Pinpoint the cell where the given text exists, returning its (X, Y) midpoint coordinate. 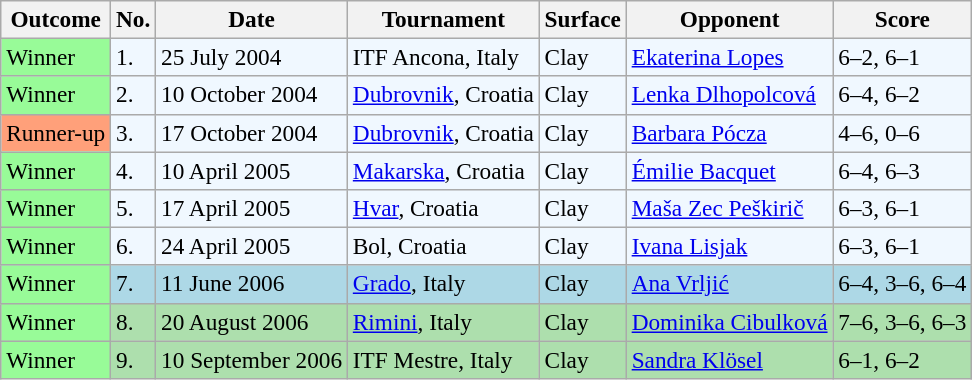
Score (902, 19)
Date (252, 19)
Opponent (730, 19)
1. (134, 57)
5. (134, 208)
6–4, 6–2 (902, 95)
17 April 2005 (252, 208)
10 April 2005 (252, 170)
3. (134, 133)
ITF Mestre, Italy (443, 359)
Makarska, Croatia (443, 170)
Sandra Klösel (730, 359)
6–2, 6–1 (902, 57)
Grado, Italy (443, 284)
Ekaterina Lopes (730, 57)
Runner-up (56, 133)
20 August 2006 (252, 322)
4. (134, 170)
Tournament (443, 19)
25 July 2004 (252, 57)
6–1, 6–2 (902, 359)
Dominika Cibulková (730, 322)
11 June 2006 (252, 284)
Ana Vrljić (730, 284)
6. (134, 246)
7. (134, 284)
24 April 2005 (252, 246)
Rimini, Italy (443, 322)
Lenka Dlhopolcová (730, 95)
17 October 2004 (252, 133)
Barbara Pócza (730, 133)
10 September 2006 (252, 359)
9. (134, 359)
No. (134, 19)
Hvar, Croatia (443, 208)
7–6, 3–6, 6–3 (902, 322)
Bol, Croatia (443, 246)
Émilie Bacquet (730, 170)
Surface (582, 19)
4–6, 0–6 (902, 133)
10 October 2004 (252, 95)
Ivana Lisjak (730, 246)
8. (134, 322)
Outcome (56, 19)
ITF Ancona, Italy (443, 57)
6–4, 6–3 (902, 170)
2. (134, 95)
6–4, 3–6, 6–4 (902, 284)
Maša Zec Peškirič (730, 208)
